Find where the given text appears and provide that cell's center as (x, y) coordinate. 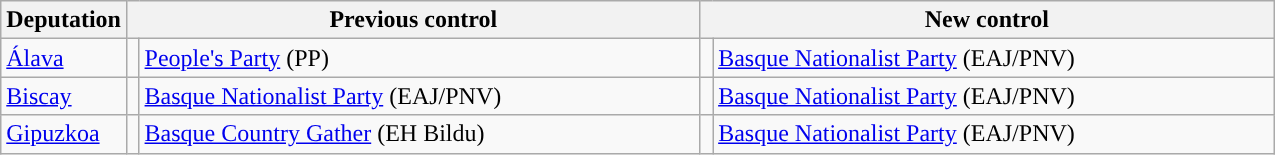
Previous control (413, 20)
Álava (64, 58)
Basque Country Gather (EH Bildu) (420, 134)
Deputation (64, 20)
New control (987, 20)
Biscay (64, 96)
Gipuzkoa (64, 134)
People's Party (PP) (420, 58)
